Extract the [X, Y] coordinate from the center of the cell holding the provided text.  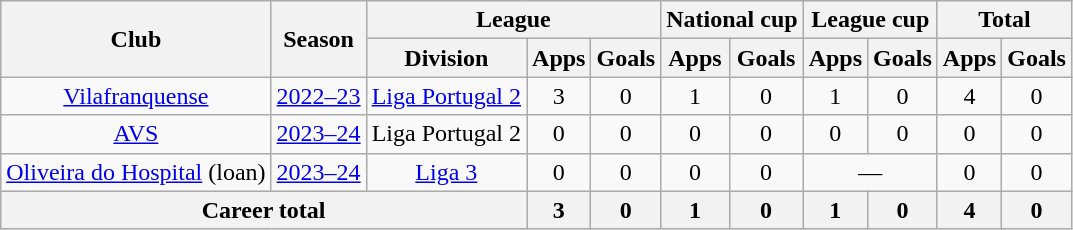
Club [136, 39]
Season [318, 39]
2022–23 [318, 96]
— [870, 172]
AVS [136, 134]
Career total [264, 210]
Liga 3 [446, 172]
League [514, 20]
Division [446, 58]
League cup [870, 20]
National cup [732, 20]
Vilafranquense [136, 96]
Total [1004, 20]
Oliveira do Hospital (loan) [136, 172]
